Return [X, Y] of the center of cell containing provided text 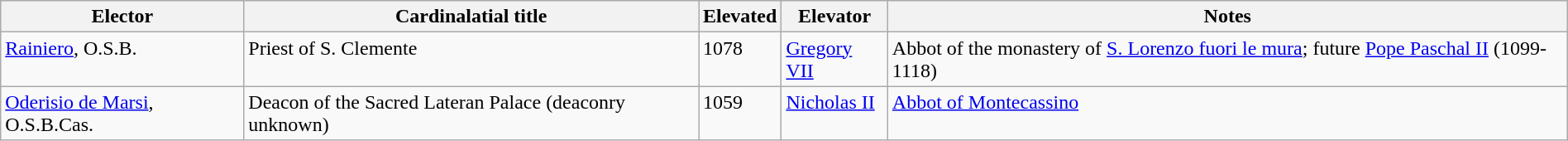
Deacon of the Sacred Lateran Palace (deaconry unknown) [471, 113]
Elevator [834, 17]
Elector [122, 17]
Gregory VII [834, 60]
Elevated [739, 17]
1059 [739, 113]
1078 [739, 60]
Cardinalatial title [471, 17]
Nicholas II [834, 113]
Abbot of Montecassino [1227, 113]
Priest of S. Clemente [471, 60]
Rainiero, O.S.B. [122, 60]
Oderisio de Marsi, O.S.B.Cas. [122, 113]
Abbot of the monastery of S. Lorenzo fuori le mura; future Pope Paschal II (1099-1118) [1227, 60]
Notes [1227, 17]
